Find where the given text appears and provide that cell's center as [X, Y] coordinate. 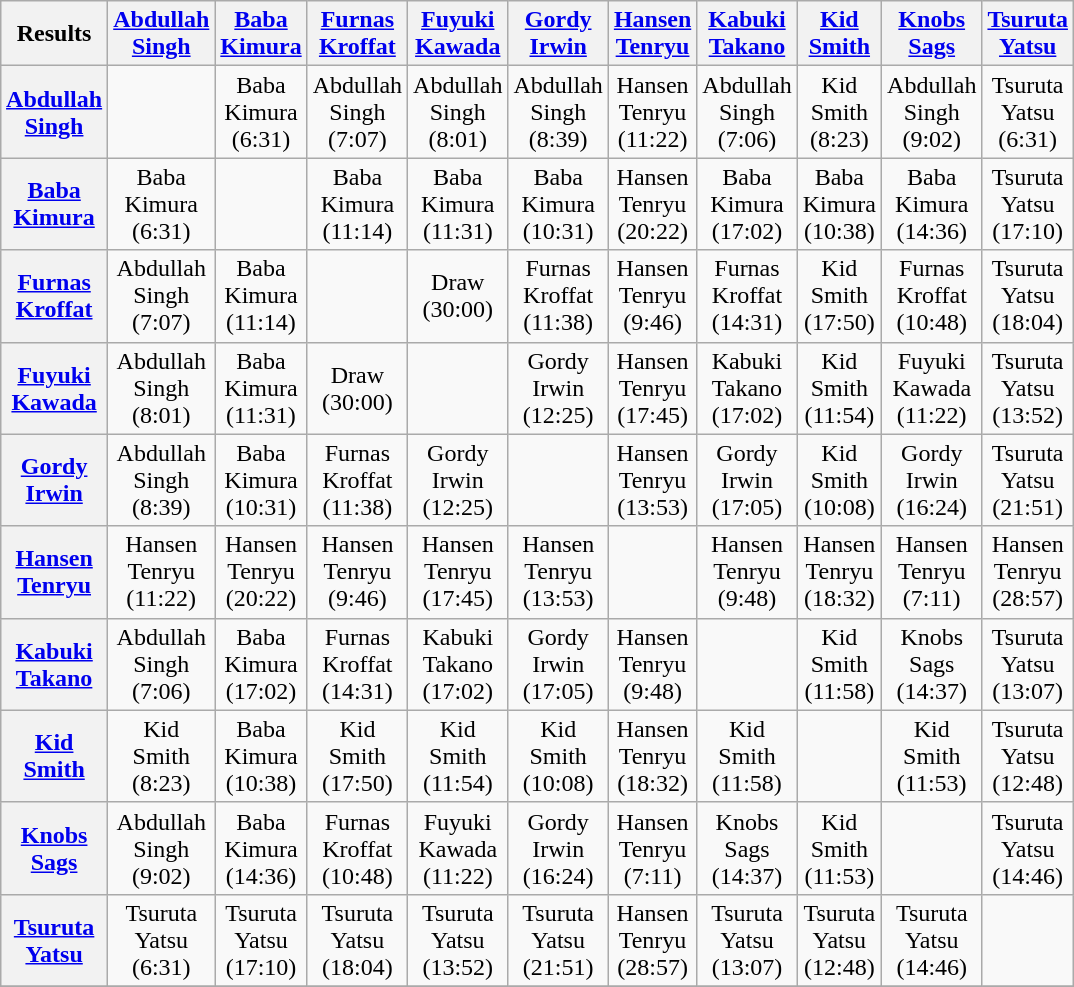
Results [54, 34]
